Locate the cell with the specified text and output its (X, Y) center coordinate. 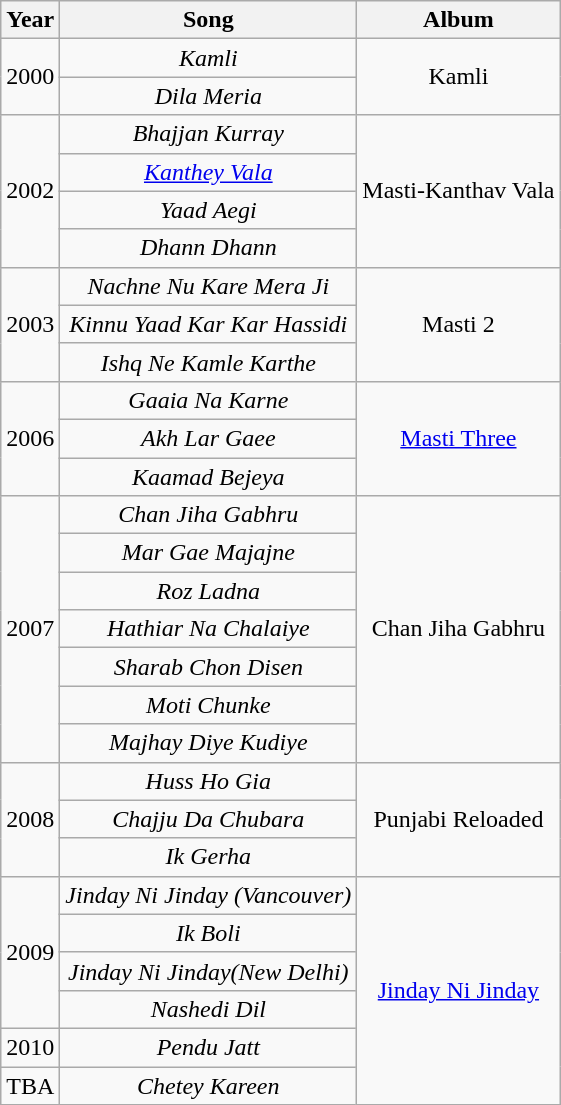
Dhann Dhann (208, 248)
Jinday Ni Jinday (458, 990)
2003 (30, 324)
Nachne Nu Kare Mera Ji (208, 286)
2010 (30, 1047)
Jinday Ni Jinday(New Delhi) (208, 971)
Kanthey Vala (208, 172)
TBA (30, 1085)
Gaaia Na Karne (208, 400)
Kinnu Yaad Kar Kar Hassidi (208, 324)
Year (30, 20)
Album (458, 20)
Chetey Kareen (208, 1085)
Jinday Ni Jinday (Vancouver) (208, 895)
Ishq Ne Kamle Karthe (208, 362)
2007 (30, 629)
2000 (30, 77)
Punjabi Reloaded (458, 819)
Majhay Diye Kudiye (208, 743)
Bhajjan Kurray (208, 134)
Song (208, 20)
Masti Three (458, 438)
Hathiar Na Chalaiye (208, 629)
Dila Meria (208, 96)
Nashedi Dil (208, 1009)
2008 (30, 819)
Masti-Kanthav Vala (458, 191)
Masti 2 (458, 324)
Mar Gae Majajne (208, 553)
Moti Chunke (208, 705)
Yaad Aegi (208, 210)
Sharab Chon Disen (208, 667)
2009 (30, 952)
2002 (30, 191)
Roz Ladna (208, 591)
Ik Gerha (208, 857)
Pendu Jatt (208, 1047)
Chajju Da Chubara (208, 819)
Akh Lar Gaee (208, 438)
Huss Ho Gia (208, 781)
Ik Boli (208, 933)
2006 (30, 438)
Kaamad Bejeya (208, 477)
